Extract the [X, Y] coordinate from the center of the cell holding the provided text.  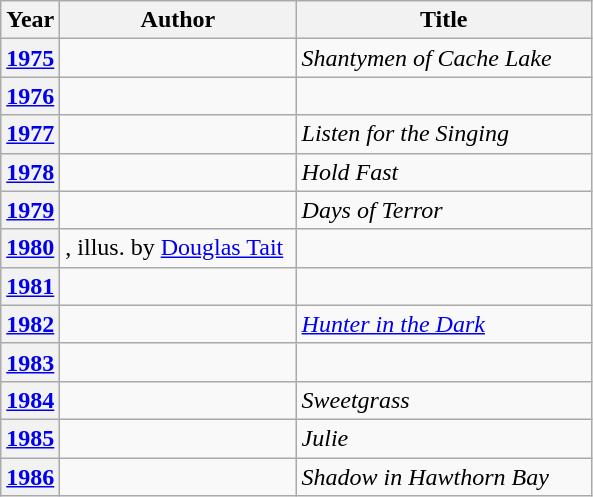
1982 [30, 324]
Title [444, 20]
1977 [30, 134]
Shadow in Hawthorn Bay [444, 477]
1984 [30, 400]
1981 [30, 286]
Sweetgrass [444, 400]
Shantymen of Cache Lake [444, 58]
1983 [30, 362]
1978 [30, 172]
1980 [30, 248]
Listen for the Singing [444, 134]
Days of Terror [444, 210]
1976 [30, 96]
, illus. by Douglas Tait [178, 248]
1975 [30, 58]
Hold Fast [444, 172]
Year [30, 20]
Julie [444, 438]
1986 [30, 477]
1979 [30, 210]
1985 [30, 438]
Author [178, 20]
Hunter in the Dark [444, 324]
